Output the (x, y) coordinate of the center of the cell containing the given text.  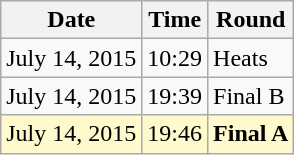
Final B (251, 96)
Time (175, 20)
19:39 (175, 96)
19:46 (175, 134)
Heats (251, 58)
10:29 (175, 58)
Final A (251, 134)
Round (251, 20)
Date (72, 20)
